Scan for the cell matching the given text and deliver its (X, Y) coordinate at center. 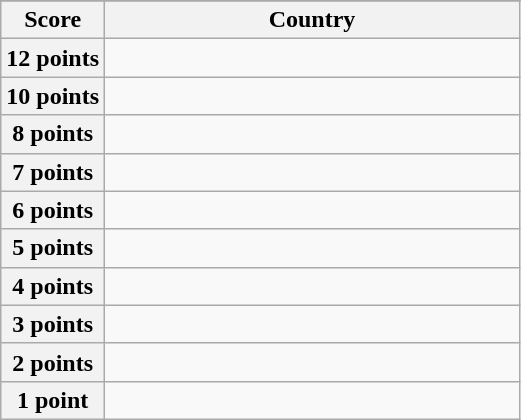
8 points (53, 134)
10 points (53, 96)
1 point (53, 400)
Score (53, 20)
3 points (53, 324)
Country (312, 20)
5 points (53, 248)
2 points (53, 362)
12 points (53, 58)
7 points (53, 172)
4 points (53, 286)
6 points (53, 210)
